Return (X, Y) of the center of cell containing provided text 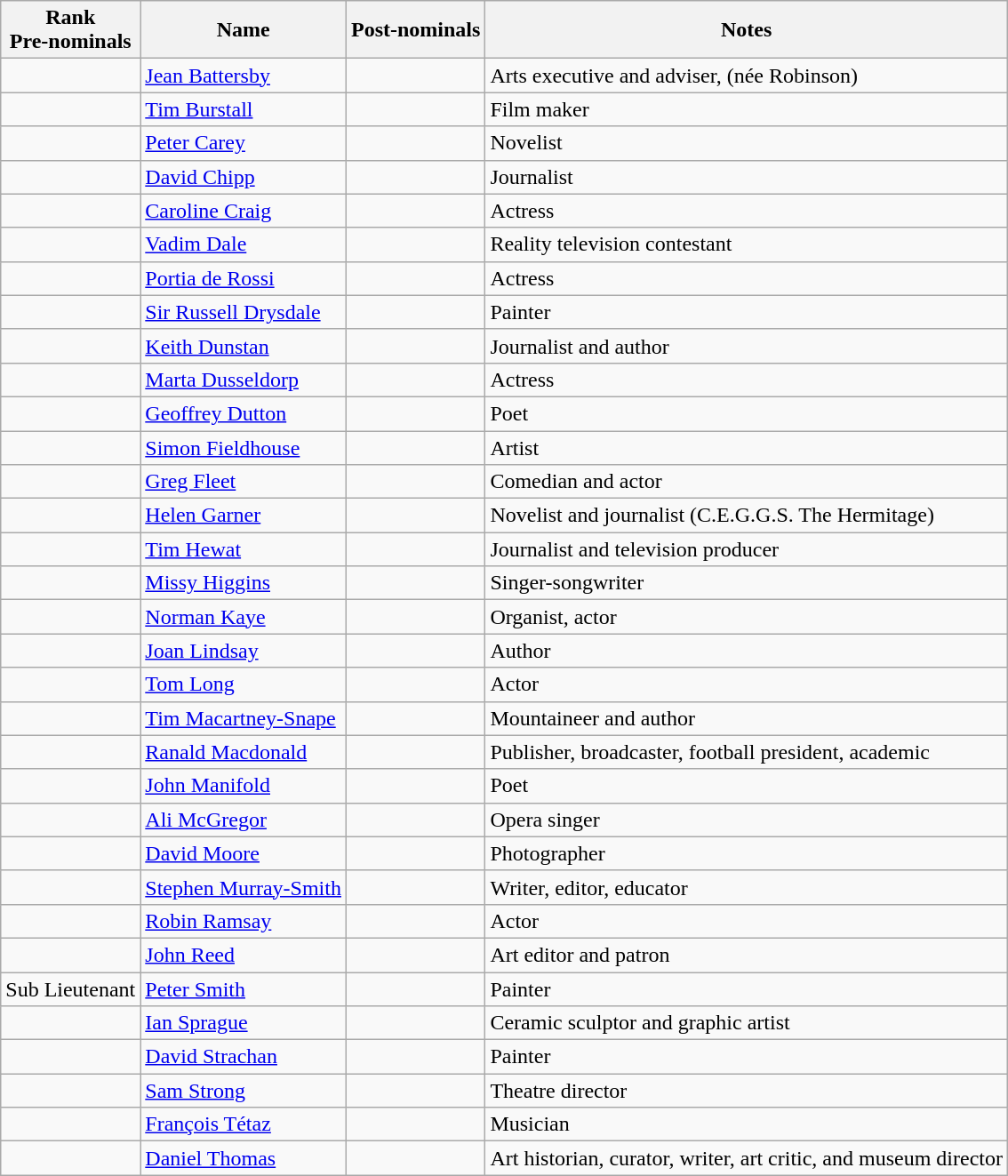
Ranald Macdonald (244, 752)
Artist (747, 447)
Tom Long (244, 684)
Ali McGregor (244, 820)
Daniel Thomas (244, 1158)
Norman Kaye (244, 617)
Helen Garner (244, 516)
Singer-songwriter (747, 583)
Tim Burstall (244, 109)
Author (747, 651)
Ian Sprague (244, 1023)
Organist, actor (747, 617)
Sir Russell Drysdale (244, 312)
Novelist (747, 143)
RankPre-nominals (71, 30)
Theatre director (747, 1091)
Novelist and journalist (C.E.G.G.S. The Hermitage) (747, 516)
Joan Lindsay (244, 651)
Stephen Murray-Smith (244, 887)
Reality television contestant (747, 244)
Ceramic sculptor and graphic artist (747, 1023)
David Chipp (244, 177)
Name (244, 30)
Robin Ramsay (244, 921)
Arts executive and adviser, (née Robinson) (747, 76)
Tim Macartney-Snape (244, 718)
Caroline Craig (244, 211)
Publisher, broadcaster, football president, academic (747, 752)
John Reed (244, 955)
David Strachan (244, 1057)
Sub Lieutenant (71, 989)
Writer, editor, educator (747, 887)
Greg Fleet (244, 482)
Vadim Dale (244, 244)
Journalist (747, 177)
François Tétaz (244, 1124)
Sam Strong (244, 1091)
Art historian, curator, writer, art critic, and museum director (747, 1158)
Mountaineer and author (747, 718)
Missy Higgins (244, 583)
Comedian and actor (747, 482)
Portia de Rossi (244, 278)
Marta Dusseldorp (244, 380)
Peter Carey (244, 143)
Jean Battersby (244, 76)
Journalist and television producer (747, 549)
Notes (747, 30)
Peter Smith (244, 989)
Post-nominals (415, 30)
Musician (747, 1124)
Art editor and patron (747, 955)
Film maker (747, 109)
Journalist and author (747, 346)
John Manifold (244, 786)
Photographer (747, 853)
Opera singer (747, 820)
David Moore (244, 853)
Geoffrey Dutton (244, 413)
Tim Hewat (244, 549)
Keith Dunstan (244, 346)
Simon Fieldhouse (244, 447)
